Determine the [x, y] coordinate at the center of the cell enclosing the given text.  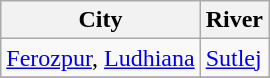
City [100, 20]
Ferozpur, Ludhiana [100, 58]
River [234, 20]
Sutlej [234, 58]
